Return the (X, Y) coordinate for the center point of the cell that contains the specified text.  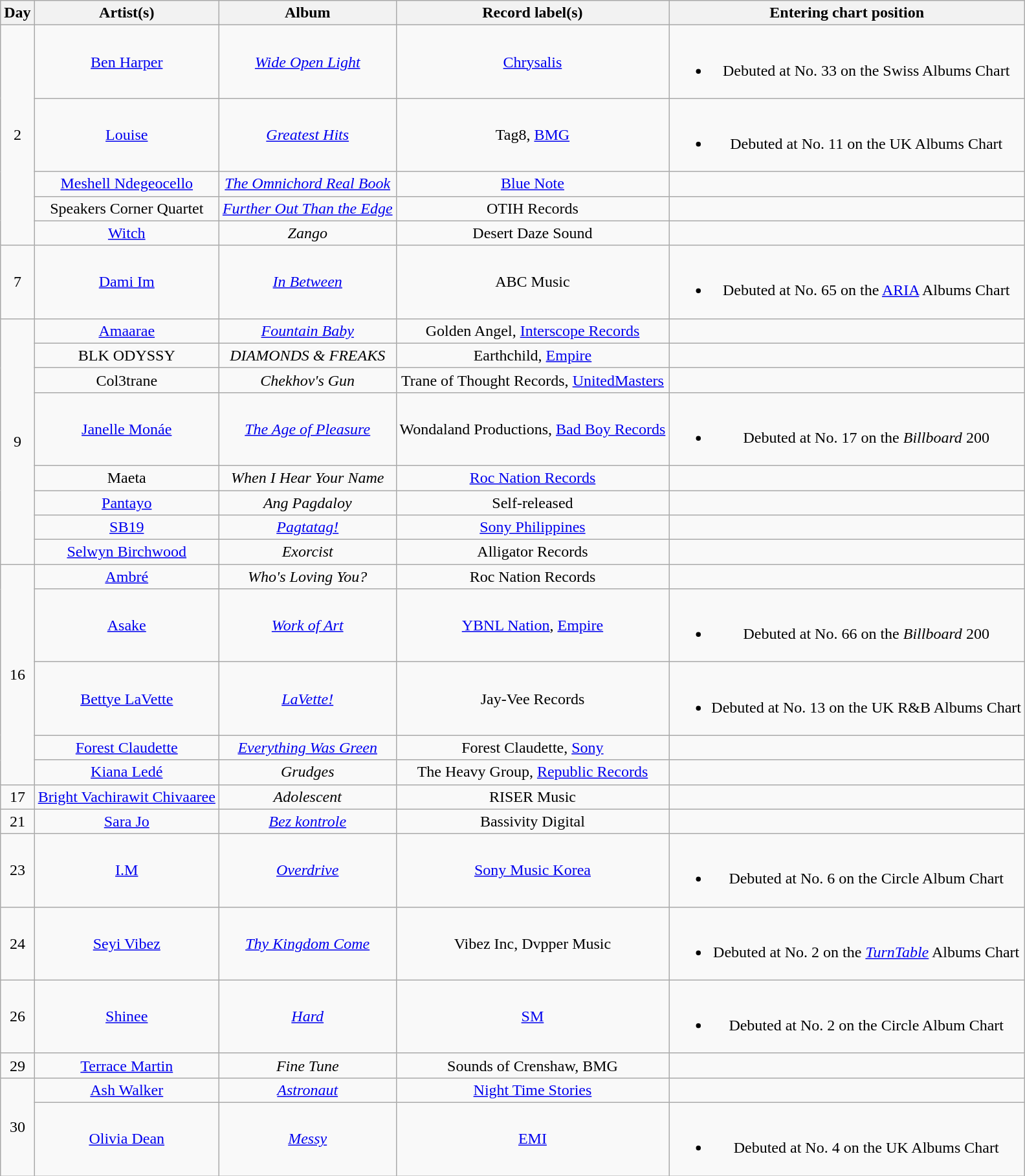
Fountain Baby (307, 331)
Ash Walker (127, 1090)
29 (17, 1065)
Alligator Records (533, 552)
Tag8, BMG (533, 135)
Sounds of Crenshaw, BMG (533, 1065)
21 (17, 821)
Louise (127, 135)
24 (17, 944)
Sony Philippines (533, 527)
SB19 (127, 527)
I.M (127, 870)
Debuted at No. 4 on the UK Albums Chart (847, 1139)
Greatest Hits (307, 135)
Ben Harper (127, 62)
Zango (307, 233)
Ang Pagdaloy (307, 503)
7 (17, 282)
Overdrive (307, 870)
Terrace Martin (127, 1065)
Further Out Than the Edge (307, 208)
Meshell Ndegeocello (127, 184)
Pantayo (127, 503)
EMI (533, 1139)
Kiana Ledé (127, 772)
Debuted at No. 2 on the TurnTable Albums Chart (847, 944)
16 (17, 674)
Golden Angel, Interscope Records (533, 331)
Wondaland Productions, Bad Boy Records (533, 428)
Adolescent (307, 797)
Debuted at No. 65 on the ARIA Albums Chart (847, 282)
Vibez Inc, Dvpper Music (533, 944)
Speakers Corner Quartet (127, 208)
ABC Music (533, 282)
Entering chart position (847, 13)
Jay-Vee Records (533, 699)
Debuted at No. 66 on the Billboard 200 (847, 625)
The Omnichord Real Book (307, 184)
Chrysalis (533, 62)
Album (307, 13)
Messy (307, 1139)
Amaarae (127, 331)
Col3trane (127, 380)
Hard (307, 1016)
Seyi Vibez (127, 944)
Chekhov's Gun (307, 380)
Bez kontrole (307, 821)
Record label(s) (533, 13)
26 (17, 1016)
OTIH Records (533, 208)
Bright Vachirawit Chivaaree (127, 797)
2 (17, 135)
Asake (127, 625)
Who's Loving You? (307, 577)
Debuted at No. 2 on the Circle Album Chart (847, 1016)
When I Hear Your Name (307, 478)
Maeta (127, 478)
Debuted at No. 33 on the Swiss Albums Chart (847, 62)
Selwyn Birchwood (127, 552)
RISER Music (533, 797)
Exorcist (307, 552)
17 (17, 797)
Blue Note (533, 184)
30 (17, 1126)
Bassivity Digital (533, 821)
Trane of Thought Records, UnitedMasters (533, 380)
Desert Daze Sound (533, 233)
Day (17, 13)
Janelle Monáe (127, 428)
Bettye LaVette (127, 699)
SM (533, 1016)
Everything Was Green (307, 748)
DIAMONDS & FREAKS (307, 355)
The Age of Pleasure (307, 428)
Debuted at No. 17 on the Billboard 200 (847, 428)
Wide Open Light (307, 62)
Artist(s) (127, 13)
LaVette! (307, 699)
Night Time Stories (533, 1090)
In Between (307, 282)
Sony Music Korea (533, 870)
Dami Im (127, 282)
Work of Art (307, 625)
Olivia Dean (127, 1139)
Fine Tune (307, 1065)
Sara Jo (127, 821)
9 (17, 441)
Debuted at No. 11 on the UK Albums Chart (847, 135)
Ambré (127, 577)
Grudges (307, 772)
Thy Kingdom Come (307, 944)
23 (17, 870)
Debuted at No. 6 on the Circle Album Chart (847, 870)
Forest Claudette, Sony (533, 748)
The Heavy Group, Republic Records (533, 772)
Debuted at No. 13 on the UK R&B Albums Chart (847, 699)
Witch (127, 233)
Forest Claudette (127, 748)
Self-released (533, 503)
Pagtatag! (307, 527)
Earthchild, Empire (533, 355)
BLK ODYSSY (127, 355)
YBNL Nation, Empire (533, 625)
Shinee (127, 1016)
Astronaut (307, 1090)
